Extract the (x, y) coordinate from the center of the cell holding the provided text.  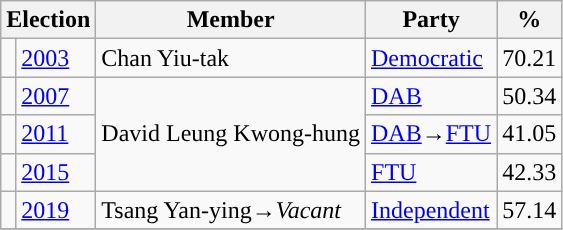
2015 (56, 172)
2003 (56, 58)
41.05 (530, 134)
DAB→FTU (432, 134)
FTU (432, 172)
2007 (56, 96)
2011 (56, 134)
57.14 (530, 210)
Member (231, 20)
% (530, 20)
Democratic (432, 58)
42.33 (530, 172)
Tsang Yan-ying→Vacant (231, 210)
70.21 (530, 58)
Party (432, 20)
David Leung Kwong-hung (231, 134)
Chan Yiu-tak (231, 58)
DAB (432, 96)
2019 (56, 210)
Independent (432, 210)
Election (48, 20)
50.34 (530, 96)
